From the cell containing the given text, extract its center point as (x, y) coordinate. 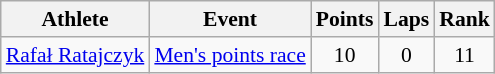
Athlete (76, 19)
Men's points race (230, 55)
10 (345, 55)
Laps (407, 19)
Rafał Ratajczyk (76, 55)
Rank (464, 19)
0 (407, 55)
Event (230, 19)
11 (464, 55)
Points (345, 19)
